Scan for the cell matching the given text and deliver its (x, y) coordinate at center. 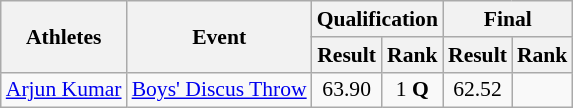
Final (508, 19)
1 Q (412, 90)
Athletes (64, 36)
Qualification (378, 19)
Boys' Discus Throw (220, 90)
Arjun Kumar (64, 90)
62.52 (478, 90)
Event (220, 36)
63.90 (347, 90)
